Pinpoint the cell where the given text exists, returning its [X, Y] midpoint coordinate. 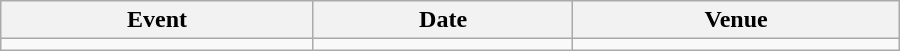
Event [158, 20]
Date [443, 20]
Venue [736, 20]
